Pinpoint the cell where the given text exists, returning its (X, Y) midpoint coordinate. 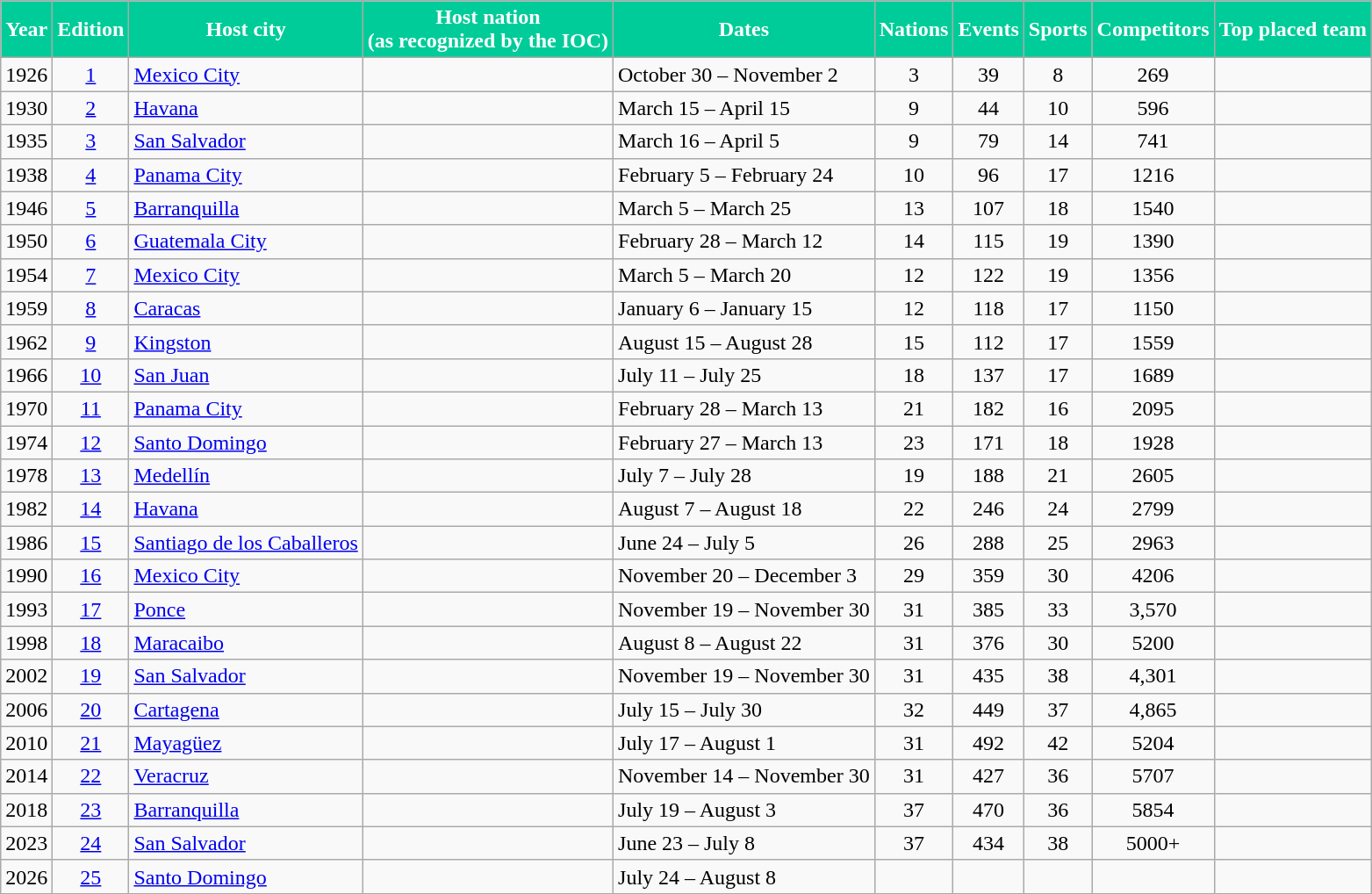
January 6 – January 15 (744, 308)
August 7 – August 18 (744, 509)
1950 (26, 242)
February 5 – February 24 (744, 175)
July 24 – August 8 (744, 876)
2018 (26, 810)
434 (988, 843)
July 17 – August 1 (744, 743)
385 (988, 609)
Veracruz (246, 776)
1946 (26, 208)
1150 (1153, 308)
Cartagena (246, 710)
1986 (26, 543)
2605 (1153, 476)
1993 (26, 609)
2006 (26, 710)
449 (988, 710)
1978 (26, 476)
4,865 (1153, 710)
32 (914, 710)
1962 (26, 342)
44 (988, 108)
182 (988, 408)
Nations (914, 30)
July 11 – July 25 (744, 375)
Mayagüez (246, 743)
1938 (26, 175)
Ponce (246, 609)
Events (988, 30)
Host city (246, 30)
March 15 – April 15 (744, 108)
11 (91, 408)
1928 (1153, 442)
June 24 – July 5 (744, 543)
February 28 – March 13 (744, 408)
Competitors (1153, 30)
November 14 – November 30 (744, 776)
March 5 – March 20 (744, 275)
171 (988, 442)
2 (91, 108)
4206 (1153, 576)
1998 (26, 643)
August 15 – August 28 (744, 342)
288 (988, 543)
February 27 – March 13 (744, 442)
20 (91, 710)
26 (914, 543)
November 20 – December 3 (744, 576)
427 (988, 776)
4 (91, 175)
5 (91, 208)
1990 (26, 576)
269 (1153, 75)
435 (988, 676)
3,570 (1153, 609)
1356 (1153, 275)
March 5 – March 25 (744, 208)
July 7 – July 28 (744, 476)
1930 (26, 108)
376 (988, 643)
June 23 – July 8 (744, 843)
1 (91, 75)
1982 (26, 509)
1689 (1153, 375)
2023 (26, 843)
Host nation(as recognized by the IOC) (488, 30)
6 (91, 242)
5707 (1153, 776)
1970 (26, 408)
1959 (26, 308)
39 (988, 75)
5000+ (1153, 843)
Kingston (246, 342)
33 (1058, 609)
29 (914, 576)
596 (1153, 108)
Sports (1058, 30)
Santiago de los Caballeros (246, 543)
137 (988, 375)
1935 (26, 141)
107 (988, 208)
2010 (26, 743)
188 (988, 476)
5200 (1153, 643)
118 (988, 308)
42 (1058, 743)
5204 (1153, 743)
2799 (1153, 509)
2026 (26, 876)
1926 (26, 75)
Edition (91, 30)
San Juan (246, 375)
1216 (1153, 175)
7 (91, 275)
122 (988, 275)
1390 (1153, 242)
2002 (26, 676)
1974 (26, 442)
July 19 – August 3 (744, 810)
4,301 (1153, 676)
359 (988, 576)
March 16 – April 5 (744, 141)
February 28 – March 12 (744, 242)
2963 (1153, 543)
Caracas (246, 308)
470 (988, 810)
246 (988, 509)
1559 (1153, 342)
August 8 – August 22 (744, 643)
5854 (1153, 810)
741 (1153, 141)
1540 (1153, 208)
July 15 – July 30 (744, 710)
96 (988, 175)
Guatemala City (246, 242)
Maracaibo (246, 643)
492 (988, 743)
2095 (1153, 408)
79 (988, 141)
October 30 – November 2 (744, 75)
2014 (26, 776)
112 (988, 342)
Medellín (246, 476)
1954 (26, 275)
Dates (744, 30)
Year (26, 30)
1966 (26, 375)
115 (988, 242)
Top placed team (1293, 30)
